Output the [X, Y] coordinate of the center of the cell containing the given text.  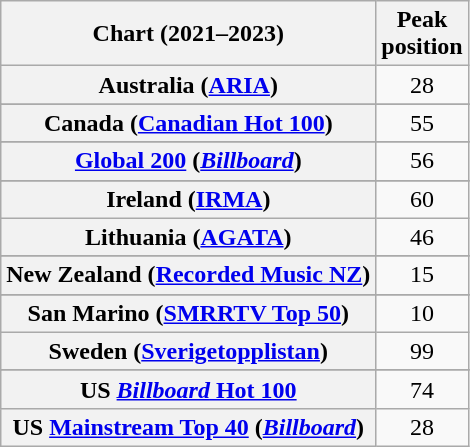
10 [422, 313]
Peakposition [422, 34]
46 [422, 237]
Global 200 (Billboard) [188, 161]
99 [422, 351]
Canada (Canadian Hot 100) [188, 123]
San Marino (SMRRTV Top 50) [188, 313]
60 [422, 199]
Chart (2021–2023) [188, 34]
74 [422, 389]
US Billboard Hot 100 [188, 389]
15 [422, 275]
Lithuania (AGATA) [188, 237]
Sweden (Sverigetopplistan) [188, 351]
New Zealand (Recorded Music NZ) [188, 275]
56 [422, 161]
55 [422, 123]
US Mainstream Top 40 (Billboard) [188, 427]
Ireland (IRMA) [188, 199]
Australia (ARIA) [188, 85]
